Detect which cell encompasses the target text, then output its (x, y) center coordinate. 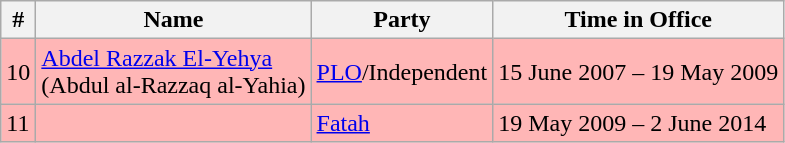
11 (18, 123)
Party (402, 20)
Fatah (402, 123)
Abdel Razzak El-Yehya(Abdul al-Razzaq al-Yahia) (174, 72)
Time in Office (638, 20)
19 May 2009 – 2 June 2014 (638, 123)
PLO/Independent (402, 72)
15 June 2007 – 19 May 2009 (638, 72)
Name (174, 20)
# (18, 20)
10 (18, 72)
